Capture the cell that displays the provided text and extract its [x, y] central coordinate. 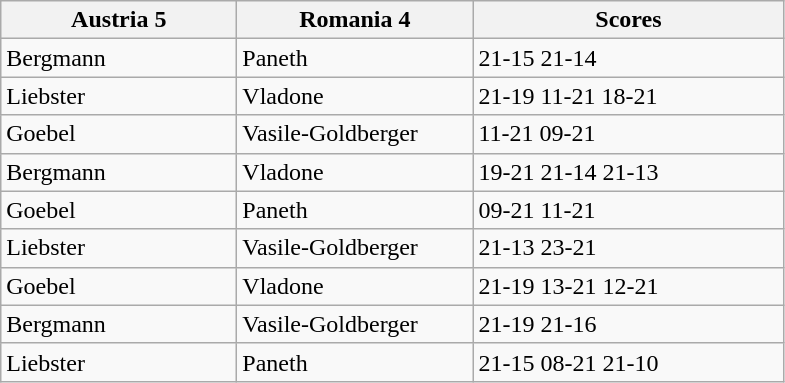
Austria 5 [119, 20]
Scores [628, 20]
11-21 09-21 [628, 134]
21-19 21-16 [628, 324]
09-21 11-21 [628, 210]
21-15 08-21 21-10 [628, 362]
21-13 23-21 [628, 248]
19-21 21-14 21-13 [628, 172]
21-19 11-21 18-21 [628, 96]
21-19 13-21 12-21 [628, 286]
21-15 21-14 [628, 58]
Romania 4 [355, 20]
